From the cell containing the given text, extract its center point as (x, y) coordinate. 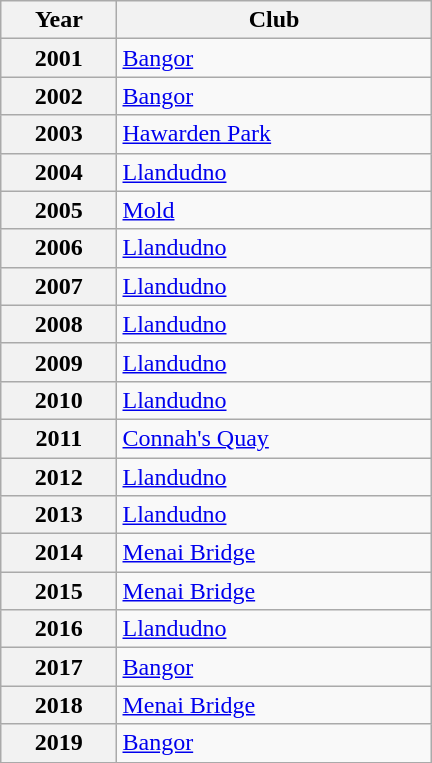
2017 (59, 667)
Year (59, 20)
2005 (59, 210)
2014 (59, 553)
Mold (274, 210)
Hawarden Park (274, 134)
2013 (59, 515)
2015 (59, 591)
2018 (59, 705)
Connah's Quay (274, 438)
2003 (59, 134)
2007 (59, 286)
Club (274, 20)
2011 (59, 438)
2009 (59, 362)
2006 (59, 248)
2004 (59, 172)
2008 (59, 324)
2002 (59, 96)
2010 (59, 400)
2001 (59, 58)
2012 (59, 477)
2019 (59, 743)
2016 (59, 629)
